Determine the [X, Y] coordinate at the center of the cell enclosing the given text.  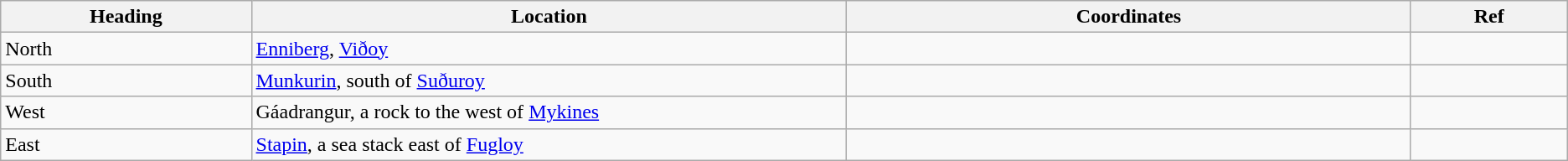
East [126, 144]
Gáadrangur, a rock to the west of Mykines [549, 112]
Ref [1489, 17]
Enniberg, Viðoy [549, 49]
Munkurin, south of Suðuroy [549, 80]
South [126, 80]
Coordinates [1129, 17]
North [126, 49]
Stapin, a sea stack east of Fugloy [549, 144]
Heading [126, 17]
West [126, 112]
Location [549, 17]
